Return the [x, y] coordinate for the center point of the cell that contains the specified text.  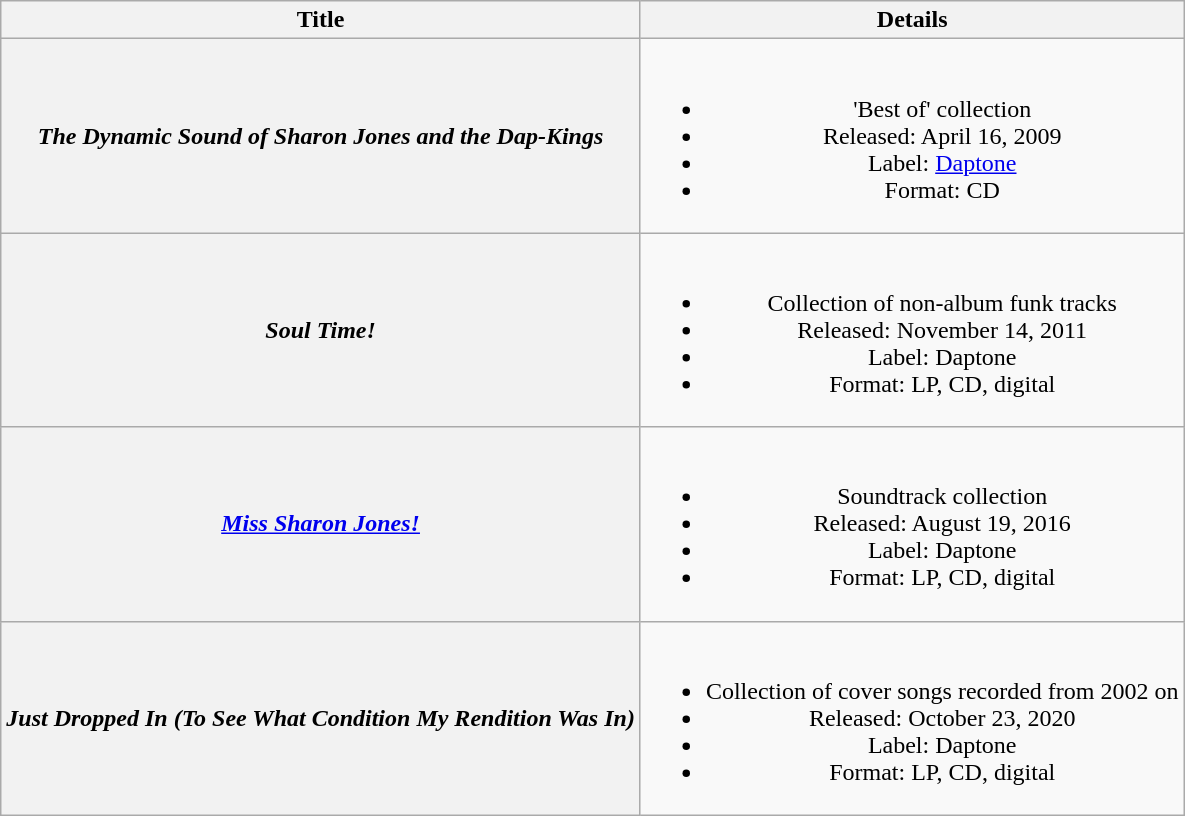
The Dynamic Sound of Sharon Jones and the Dap-Kings [321, 136]
Collection of cover songs recorded from 2002 onReleased: October 23, 2020Label: DaptoneFormat: LP, CD, digital [912, 718]
Soul Time! [321, 330]
Miss Sharon Jones! [321, 524]
'Best of' collectionReleased: April 16, 2009Label: DaptoneFormat: CD [912, 136]
Collection of non-album funk tracksReleased: November 14, 2011Label: DaptoneFormat: LP, CD, digital [912, 330]
Just Dropped In (To See What Condition My Rendition Was In) [321, 718]
Details [912, 20]
Soundtrack collectionReleased: August 19, 2016Label: DaptoneFormat: LP, CD, digital [912, 524]
Title [321, 20]
